Search for the cell housing the specified text and yield its (x, y) center coordinate. 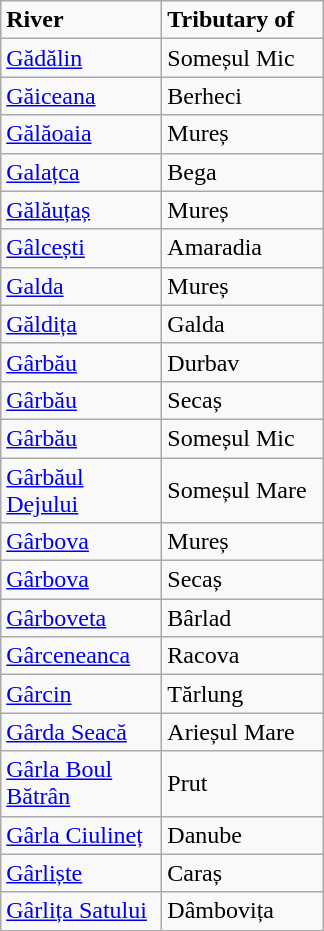
Arieșul Mare (242, 732)
Dâmbovița (242, 911)
Danube (242, 835)
Durbav (242, 362)
Găldița (82, 324)
Galațca (82, 172)
Tributary of (242, 20)
Racova (242, 656)
Gârboveta (82, 618)
Tărlung (242, 694)
Gălăoaia (82, 134)
Gârbăul Dejului (82, 490)
Berheci (242, 96)
Gălăuțaș (82, 210)
Bârlad (242, 618)
Someșul Mare (242, 490)
Gârda Seacă (82, 732)
Gârlița Satului (82, 911)
Gârceneanca (82, 656)
Gârla Boul Bătrân (82, 784)
Gârliște (82, 873)
Gârcin (82, 694)
Prut (242, 784)
Gârla Ciulineț (82, 835)
Gădălin (82, 58)
Amaradia (242, 248)
Caraș (242, 873)
River (82, 20)
Gâlcești (82, 248)
Bega (242, 172)
Găiceana (82, 96)
